Return (x, y) of the center of cell containing provided text 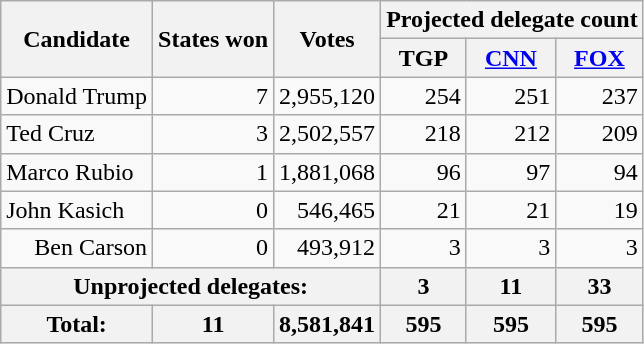
237 (600, 96)
33 (600, 286)
8,581,841 (328, 324)
Votes (328, 39)
Total: (77, 324)
2,502,557 (328, 134)
Candidate (77, 39)
Projected delegate count (512, 20)
251 (510, 96)
Marco Rubio (77, 172)
TGP (424, 58)
209 (600, 134)
96 (424, 172)
Ben Carson (77, 248)
19 (600, 210)
254 (424, 96)
2,955,120 (328, 96)
218 (424, 134)
7 (214, 96)
97 (510, 172)
Donald Trump (77, 96)
493,912 (328, 248)
1 (214, 172)
States won (214, 39)
94 (600, 172)
FOX (600, 58)
CNN (510, 58)
Unprojected delegates: (191, 286)
546,465 (328, 210)
Ted Cruz (77, 134)
1,881,068 (328, 172)
John Kasich (77, 210)
212 (510, 134)
